Provide the (x, y) coordinate of the cell's center where the given text is located.  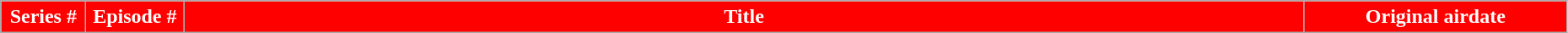
Series # (44, 17)
Original airdate (1436, 17)
Episode # (135, 17)
Title (744, 17)
